Provide the [x, y] coordinate of the cell's center where the given text is located.  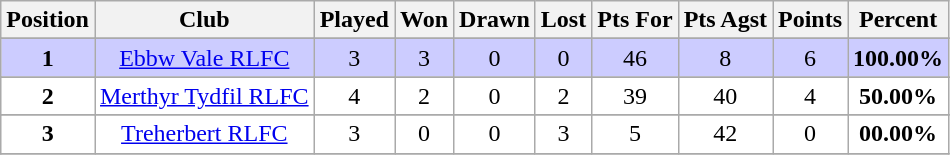
Won [424, 20]
Pts Agst [725, 20]
42 [725, 134]
1 [48, 58]
Points [810, 20]
6 [810, 58]
Pts For [635, 20]
Lost [563, 20]
Treherbert RLFC [204, 134]
Percent [898, 20]
46 [635, 58]
8 [725, 58]
5 [635, 134]
Drawn [495, 20]
39 [635, 96]
Club [204, 20]
Merthyr Tydfil RLFC [204, 96]
Played [354, 20]
Position [48, 20]
Ebbw Vale RLFC [204, 58]
00.00% [898, 134]
40 [725, 96]
100.00% [898, 58]
50.00% [898, 96]
